Pinpoint the cell where the given text exists, returning its (x, y) midpoint coordinate. 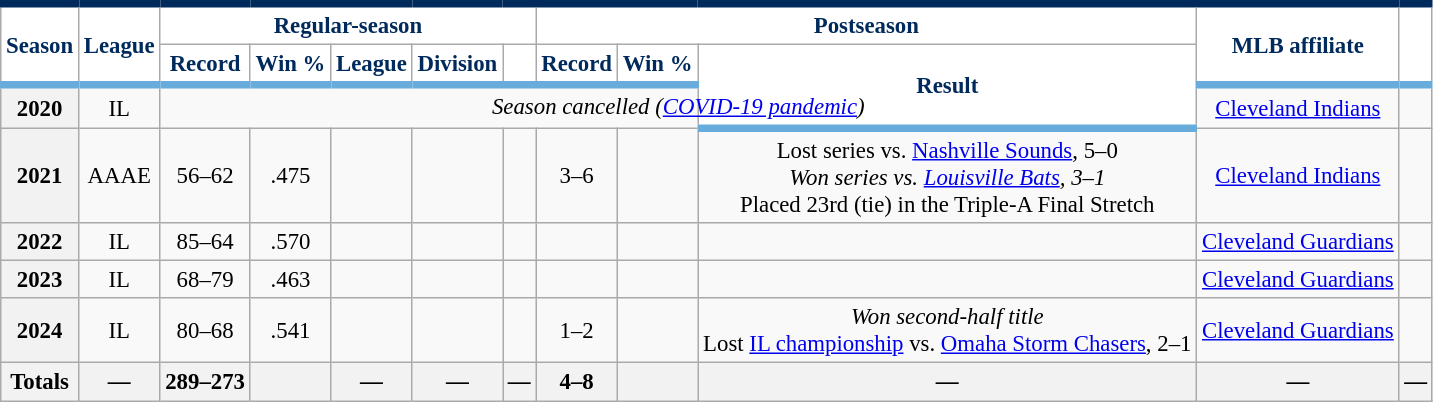
80–68 (205, 330)
2021 (40, 176)
Lost series vs. Nashville Sounds, 5–0Won series vs. Louisville Bats, 3–1Placed 23rd (tie) in the Triple-A Final Stretch (948, 176)
68–79 (205, 280)
.463 (290, 280)
Postseason (866, 24)
AAAE (118, 176)
1–2 (576, 330)
85–64 (205, 242)
2023 (40, 280)
Result (948, 87)
Season (40, 44)
4–8 (576, 382)
Regular-season (348, 24)
2024 (40, 330)
3–6 (576, 176)
2022 (40, 242)
Season cancelled (COVID-19 pandemic) (678, 107)
MLB affiliate (1298, 44)
Totals (40, 382)
Division (457, 66)
.541 (290, 330)
Won second-half titleLost IL championship vs. Omaha Storm Chasers, 2–1 (948, 330)
.475 (290, 176)
2020 (40, 107)
56–62 (205, 176)
289–273 (205, 382)
.570 (290, 242)
